Search for the cell housing the specified text and yield its (X, Y) center coordinate. 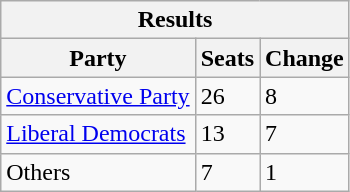
Results (176, 20)
Others (98, 172)
Change (305, 58)
Party (98, 58)
Seats (227, 58)
26 (227, 96)
8 (305, 96)
1 (305, 172)
Liberal Democrats (98, 134)
Conservative Party (98, 96)
13 (227, 134)
